Locate the cell with the specified text and output its [x, y] center coordinate. 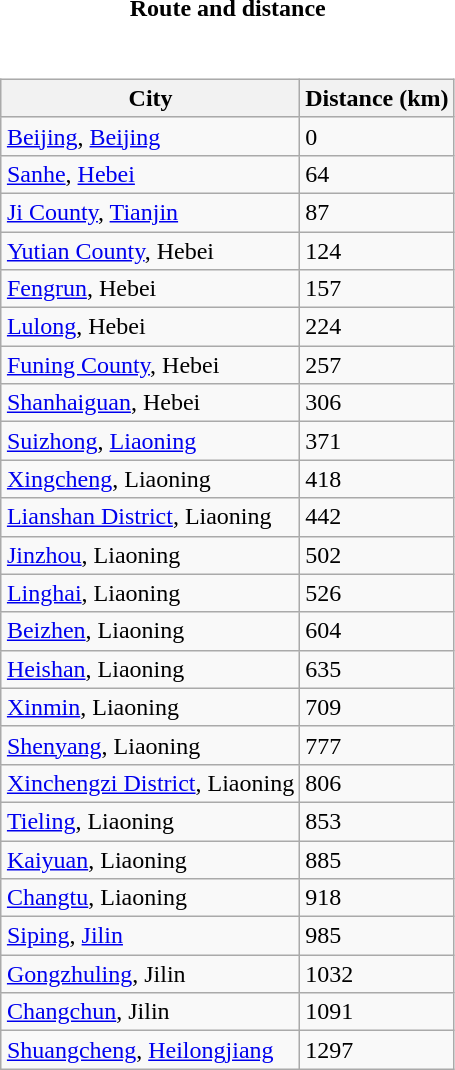
1297 [377, 1050]
Shenyang, Liaoning [150, 745]
709 [377, 707]
Suizhong, Liaoning [150, 441]
918 [377, 898]
985 [377, 936]
Kaiyuan, Liaoning [150, 859]
1032 [377, 974]
Beizhen, Liaoning [150, 631]
Yutian County, Hebei [150, 251]
526 [377, 593]
442 [377, 517]
Xingcheng, Liaoning [150, 479]
885 [377, 859]
87 [377, 212]
Linghai, Liaoning [150, 593]
157 [377, 289]
604 [377, 631]
Xinchengzi District, Liaoning [150, 783]
418 [377, 479]
853 [377, 821]
1091 [377, 1012]
Beijing, Beijing [150, 136]
Funing County, Hebei [150, 365]
Lulong, Hebei [150, 327]
257 [377, 365]
City [150, 98]
124 [377, 251]
806 [377, 783]
Ji County, Tianjin [150, 212]
Heishan, Liaoning [150, 669]
777 [377, 745]
Lianshan District, Liaoning [150, 517]
Changchun, Jilin [150, 1012]
Changtu, Liaoning [150, 898]
224 [377, 327]
Gongzhuling, Jilin [150, 974]
Shuangcheng, Heilongjiang [150, 1050]
Shanhaiguan, Hebei [150, 403]
Xinmin, Liaoning [150, 707]
Sanhe, Hebei [150, 174]
Tieling, Liaoning [150, 821]
306 [377, 403]
Distance (km) [377, 98]
0 [377, 136]
502 [377, 555]
Fengrun, Hebei [150, 289]
64 [377, 174]
Jinzhou, Liaoning [150, 555]
635 [377, 669]
371 [377, 441]
Siping, Jilin [150, 936]
